Identify which cell holds the provided text, then report its (X, Y) central coordinate. 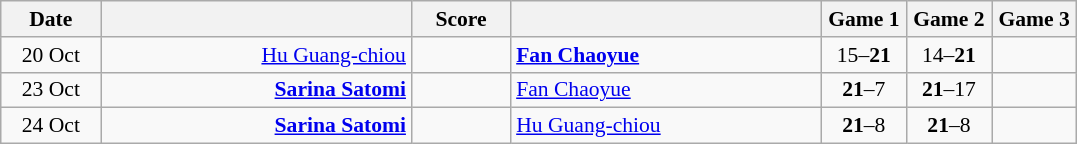
21–7 (864, 90)
23 Oct (51, 90)
14–21 (948, 55)
Score (461, 19)
24 Oct (51, 126)
Game 1 (864, 19)
15–21 (864, 55)
Game 3 (1034, 19)
Game 2 (948, 19)
21–17 (948, 90)
20 Oct (51, 55)
Date (51, 19)
